From the cell containing the given text, extract its center point as [x, y] coordinate. 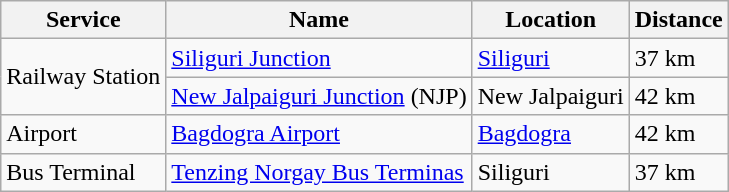
Name [319, 20]
Bus Terminal [84, 172]
Service [84, 20]
Tenzing Norgay Bus Terminas [319, 172]
Location [550, 20]
Airport [84, 134]
Railway Station [84, 77]
Distance [678, 20]
Siliguri Junction [319, 58]
New Jalpaiguri Junction (NJP) [319, 96]
Bagdogra [550, 134]
Bagdogra Airport [319, 134]
New Jalpaiguri [550, 96]
